Return [X, Y] of the center of cell containing provided text 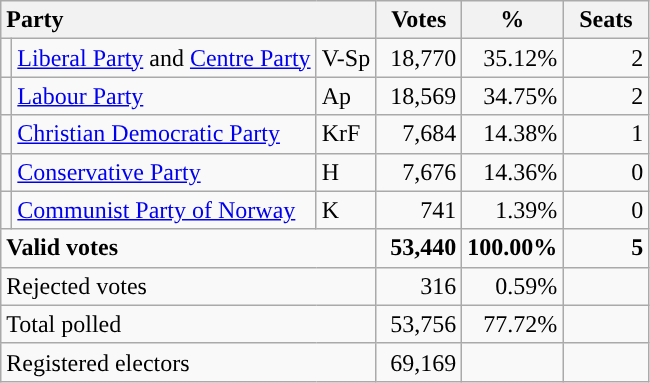
Labour Party [164, 96]
77.72% [512, 324]
316 [419, 286]
Rejected votes [188, 286]
Communist Party of Norway [164, 210]
Christian Democratic Party [164, 134]
7,676 [419, 172]
1.39% [512, 210]
5 [606, 248]
Seats [606, 20]
Conservative Party [164, 172]
KrF [346, 134]
53,756 [419, 324]
7,684 [419, 134]
14.36% [512, 172]
18,569 [419, 96]
Ap [346, 96]
K [346, 210]
0.59% [512, 286]
Votes [419, 20]
741 [419, 210]
Registered electors [188, 362]
53,440 [419, 248]
Total polled [188, 324]
69,169 [419, 362]
V-Sp [346, 58]
35.12% [512, 58]
14.38% [512, 134]
% [512, 20]
H [346, 172]
100.00% [512, 248]
18,770 [419, 58]
Liberal Party and Centre Party [164, 58]
34.75% [512, 96]
Party [188, 20]
Valid votes [188, 248]
1 [606, 134]
